For the text-containing cell, return its midpoint in [x, y] coordinate format. 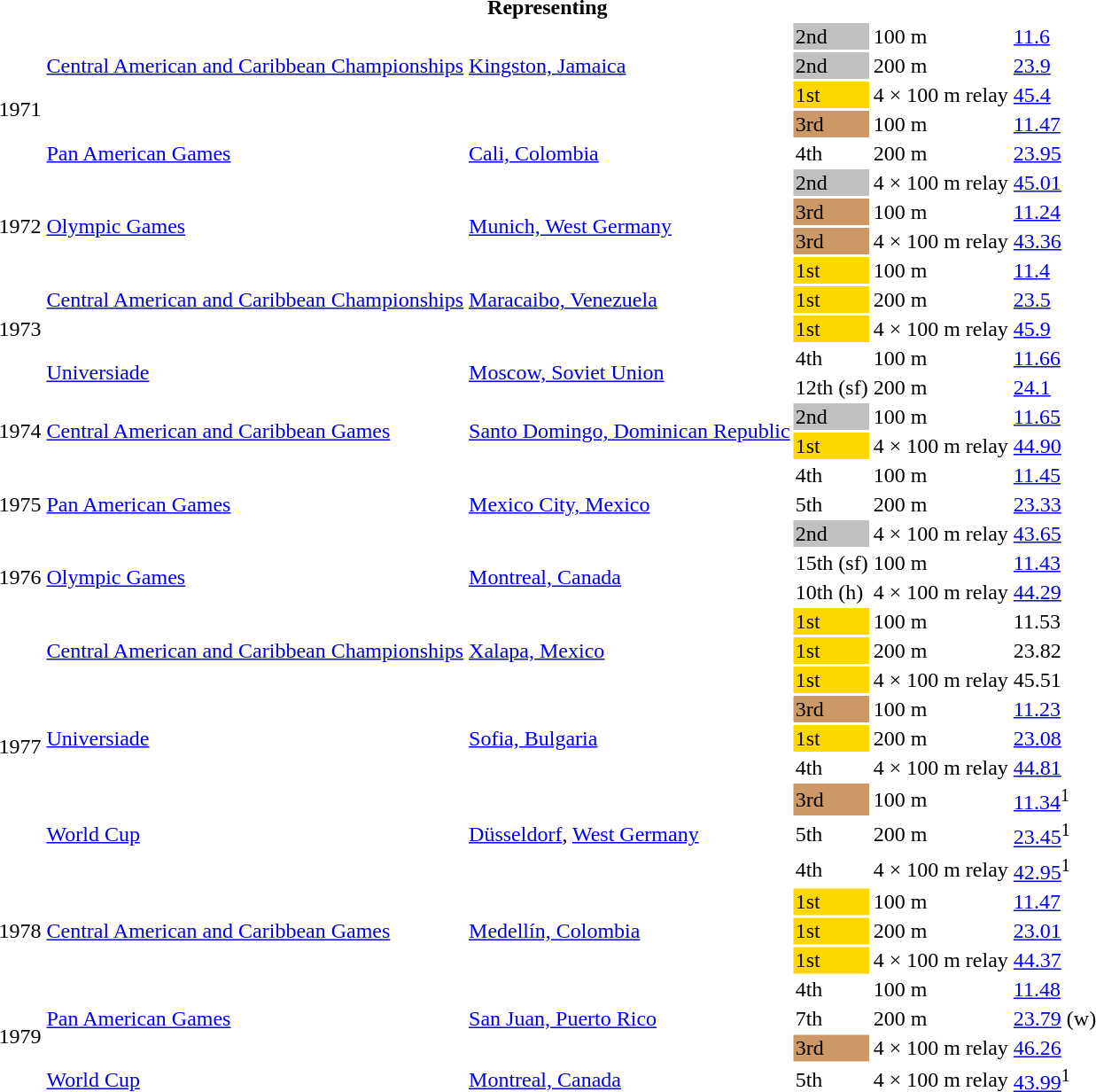
Cali, Colombia [630, 153]
Maracaibo, Venezuela [630, 300]
Xalapa, Mexico [630, 651]
Medellín, Colombia [630, 931]
Santo Domingo, Dominican Republic [630, 431]
San Juan, Puerto Rico [630, 1018]
Moscow, Soviet Union [630, 372]
12th (sf) [831, 387]
Kingston, Jamaica [630, 66]
Munich, West Germany [630, 227]
Düsseldorf, West Germany [630, 835]
10th (h) [831, 592]
7th [831, 1018]
Montreal, Canada [630, 578]
Mexico City, Mexico [630, 504]
Sofia, Bulgaria [630, 738]
15th (sf) [831, 563]
World Cup [255, 835]
